Return the [x, y] coordinate for the center point of the cell that contains the specified text.  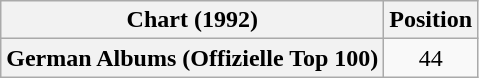
44 [431, 58]
Chart (1992) [192, 20]
Position [431, 20]
German Albums (Offizielle Top 100) [192, 58]
